Locate the cell with the specified text and output its (X, Y) center coordinate. 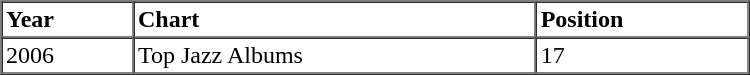
17 (642, 56)
2006 (68, 56)
Year (68, 20)
Top Jazz Albums (334, 56)
Chart (334, 20)
Position (642, 20)
